Return (X, Y) of the center of cell containing provided text 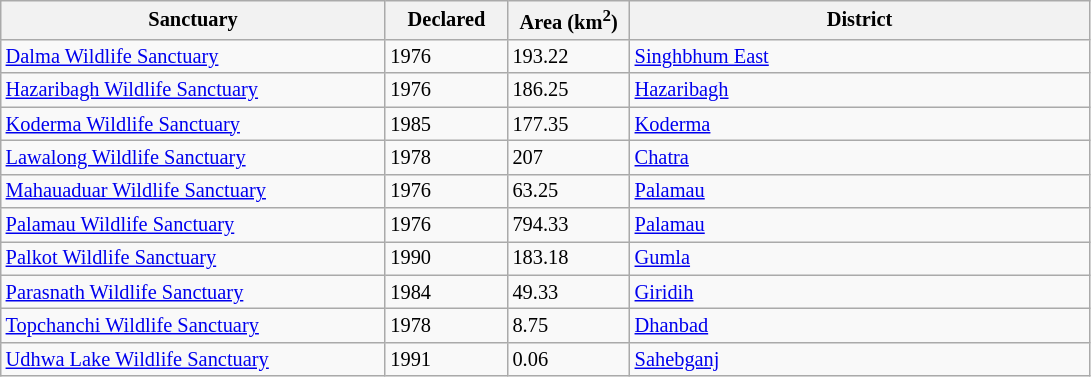
Declared (446, 20)
794.33 (569, 225)
Koderma Wildlife Sanctuary (194, 124)
Hazaribagh (860, 90)
District (860, 20)
207 (569, 157)
Topchanchi Wildlife Sanctuary (194, 326)
1990 (446, 258)
Palkot Wildlife Sanctuary (194, 258)
Sanctuary (194, 20)
0.06 (569, 359)
1991 (446, 359)
Gumla (860, 258)
Dhanbad (860, 326)
183.18 (569, 258)
Udhwa Lake Wildlife Sanctuary (194, 359)
Mahauaduar Wildlife Sanctuary (194, 191)
Parasnath Wildlife Sanctuary (194, 292)
Area (km2) (569, 20)
Singhbhum East (860, 56)
Dalma Wildlife Sanctuary (194, 56)
63.25 (569, 191)
8.75 (569, 326)
186.25 (569, 90)
177.35 (569, 124)
Lawalong Wildlife Sanctuary (194, 157)
193.22 (569, 56)
49.33 (569, 292)
Sahebganj (860, 359)
1985 (446, 124)
Koderma (860, 124)
Palamau Wildlife Sanctuary (194, 225)
Giridih (860, 292)
Chatra (860, 157)
1984 (446, 292)
Hazaribagh Wildlife Sanctuary (194, 90)
